Detect which cell encompasses the target text, then output its (x, y) center coordinate. 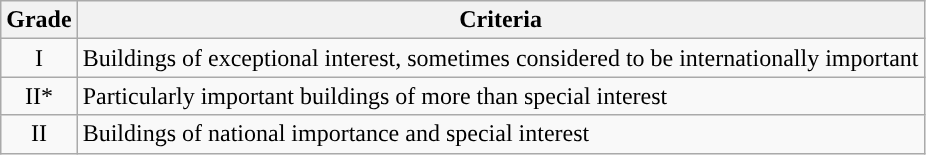
Grade (39, 20)
Buildings of exceptional interest, sometimes considered to be internationally important (500, 58)
I (39, 58)
II* (39, 96)
Criteria (500, 20)
Particularly important buildings of more than special interest (500, 96)
Buildings of national importance and special interest (500, 134)
II (39, 134)
